Locate the cell with the specified text and output its (x, y) center coordinate. 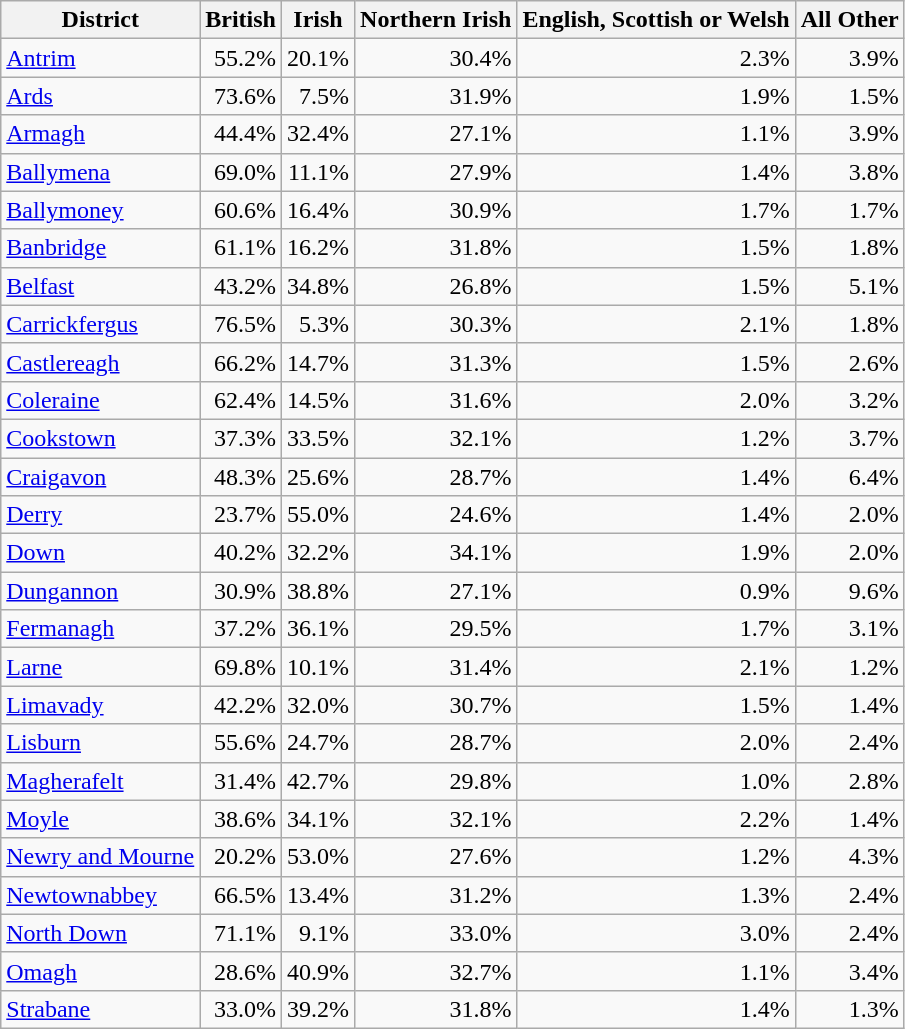
9.6% (850, 591)
7.5% (318, 96)
31.6% (436, 400)
28.6% (241, 971)
60.6% (241, 210)
14.5% (318, 400)
27.9% (436, 172)
34.8% (318, 286)
Banbridge (100, 248)
71.1% (241, 933)
13.4% (318, 895)
36.1% (318, 629)
6.4% (850, 477)
3.1% (850, 629)
42.7% (318, 781)
38.8% (318, 591)
38.6% (241, 819)
Irish (318, 20)
Castlereagh (100, 362)
16.4% (318, 210)
10.1% (318, 667)
Newtownabbey (100, 895)
3.2% (850, 400)
66.2% (241, 362)
30.4% (436, 58)
37.2% (241, 629)
39.2% (318, 1009)
Ards (100, 96)
48.3% (241, 477)
31.2% (436, 895)
31.9% (436, 96)
9.1% (318, 933)
40.9% (318, 971)
4.3% (850, 857)
Antrim (100, 58)
All Other (850, 20)
44.4% (241, 134)
2.3% (656, 58)
District (100, 20)
2.8% (850, 781)
32.4% (318, 134)
25.6% (318, 477)
Derry (100, 515)
Strabane (100, 1009)
Carrickfergus (100, 324)
Belfast (100, 286)
76.5% (241, 324)
30.7% (436, 705)
0.9% (656, 591)
2.6% (850, 362)
16.2% (318, 248)
14.7% (318, 362)
11.1% (318, 172)
Down (100, 553)
Ballymena (100, 172)
Larne (100, 667)
37.3% (241, 438)
Moyle (100, 819)
Magherafelt (100, 781)
3.8% (850, 172)
Ballymoney (100, 210)
55.6% (241, 743)
30.3% (436, 324)
Craigavon (100, 477)
3.7% (850, 438)
British (241, 20)
61.1% (241, 248)
32.0% (318, 705)
62.4% (241, 400)
20.2% (241, 857)
3.4% (850, 971)
2.2% (656, 819)
42.2% (241, 705)
Armagh (100, 134)
26.8% (436, 286)
North Down (100, 933)
24.6% (436, 515)
69.8% (241, 667)
24.7% (318, 743)
53.0% (318, 857)
29.5% (436, 629)
33.5% (318, 438)
Dungannon (100, 591)
69.0% (241, 172)
55.2% (241, 58)
Coleraine (100, 400)
Cookstown (100, 438)
55.0% (318, 515)
Newry and Mourne (100, 857)
1.0% (656, 781)
3.0% (656, 933)
English, Scottish or Welsh (656, 20)
66.5% (241, 895)
20.1% (318, 58)
32.2% (318, 553)
40.2% (241, 553)
32.7% (436, 971)
23.7% (241, 515)
Lisburn (100, 743)
29.8% (436, 781)
Limavady (100, 705)
43.2% (241, 286)
31.3% (436, 362)
73.6% (241, 96)
Northern Irish (436, 20)
Fermanagh (100, 629)
5.3% (318, 324)
Omagh (100, 971)
5.1% (850, 286)
27.6% (436, 857)
